From the cell containing the given text, extract its center point as (x, y) coordinate. 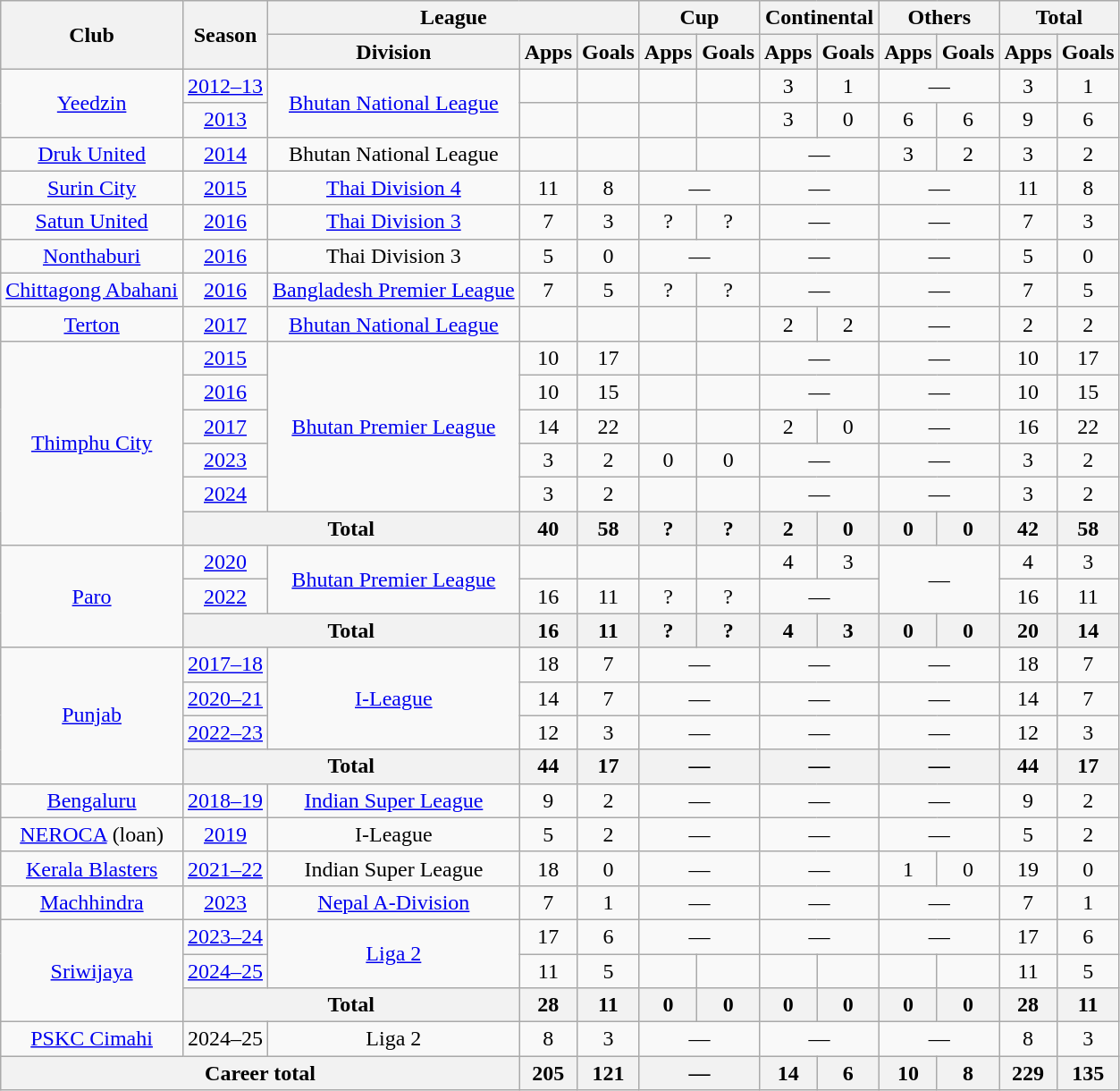
Thai Division 4 (394, 188)
Satun United (92, 222)
Paro (92, 596)
Sriwijaya (92, 970)
2017–18 (225, 664)
Career total (260, 1073)
Machhindra (92, 902)
Surin City (92, 188)
NEROCA (loan) (92, 834)
135 (1088, 1073)
2012–13 (225, 86)
2020–21 (225, 698)
40 (548, 529)
Season (225, 35)
2013 (225, 120)
Bangladesh Premier League (394, 290)
2021–22 (225, 868)
Druk United (92, 154)
Division (394, 52)
229 (1028, 1073)
2020 (225, 562)
42 (1028, 529)
205 (548, 1073)
Nepal A-Division (394, 902)
2022–23 (225, 732)
19 (1028, 868)
2014 (225, 154)
Punjab (92, 715)
Kerala Blasters (92, 868)
Thimphu City (92, 443)
2018–19 (225, 800)
2022 (225, 596)
121 (609, 1073)
2019 (225, 834)
Nonthaburi (92, 256)
2023–24 (225, 936)
Continental (820, 18)
Yeedzin (92, 103)
Bengaluru (92, 800)
PSKC Cimahi (92, 1039)
2024 (225, 495)
20 (1028, 630)
Cup (699, 18)
Chittagong Abahani (92, 290)
Club (92, 35)
League (454, 18)
Terton (92, 324)
Others (939, 18)
